Pinpoint the cell where the given text exists, returning its (X, Y) midpoint coordinate. 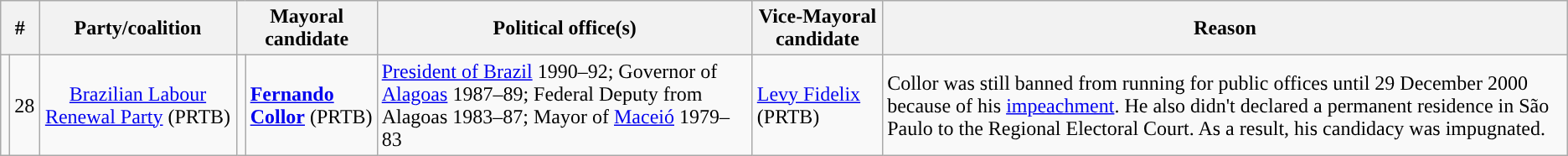
# (20, 29)
Party/coalition (137, 29)
President of Brazil 1990–92; Governor of Alagoas 1987–89; Federal Deputy from Alagoas 1983–87; Mayor of Maceió 1979–83 (565, 106)
28 (25, 106)
Political office(s) (565, 29)
Reason (1225, 29)
Brazilian Labour Renewal Party (PRTB) (137, 106)
Levy Fidelix (PRTB) (818, 106)
Mayoral candidate (307, 29)
Vice-Mayoral candidate (818, 29)
Fernando Collor (PRTB) (312, 106)
